Locate the cell with the specified text and output its [x, y] center coordinate. 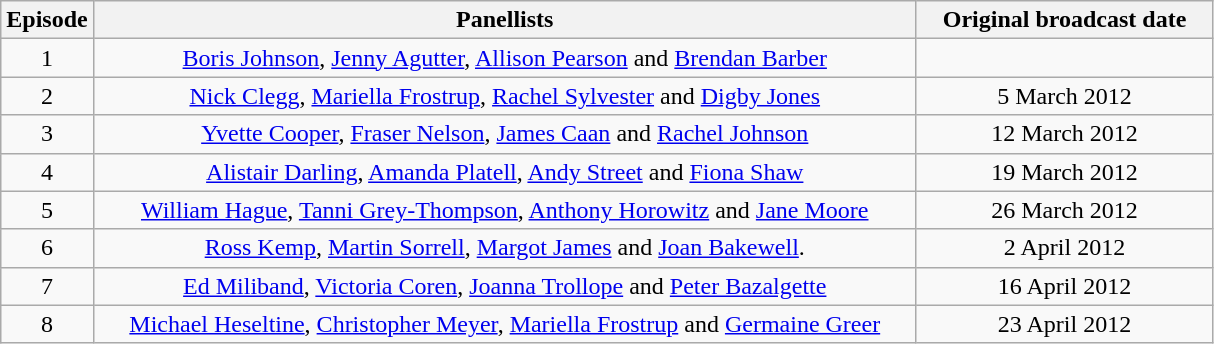
12 March 2012 [1064, 134]
Michael Heseltine, Christopher Meyer, Mariella Frostrup and Germaine Greer [504, 324]
Panellists [504, 20]
William Hague, Tanni Grey-Thompson, Anthony Horowitz and Jane Moore [504, 210]
19 March 2012 [1064, 172]
6 [47, 248]
5 March 2012 [1064, 96]
16 April 2012 [1064, 286]
Original broadcast date [1064, 20]
5 [47, 210]
7 [47, 286]
Nick Clegg, Mariella Frostrup, Rachel Sylvester and Digby Jones [504, 96]
2 [47, 96]
2 April 2012 [1064, 248]
Boris Johnson, Jenny Agutter, Allison Pearson and Brendan Barber [504, 58]
Episode [47, 20]
Ed Miliband, Victoria Coren, Joanna Trollope and Peter Bazalgette [504, 286]
Ross Kemp, Martin Sorrell, Margot James and Joan Bakewell. [504, 248]
8 [47, 324]
1 [47, 58]
Alistair Darling, Amanda Platell, Andy Street and Fiona Shaw [504, 172]
26 March 2012 [1064, 210]
Yvette Cooper, Fraser Nelson, James Caan and Rachel Johnson [504, 134]
23 April 2012 [1064, 324]
4 [47, 172]
3 [47, 134]
